Extract the [X, Y] coordinate from the center of the cell holding the provided text.  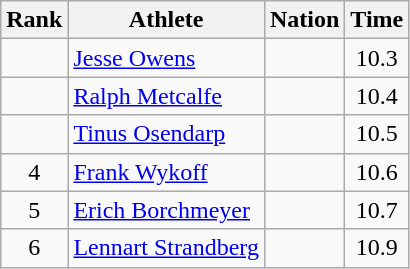
10.5 [377, 134]
4 [34, 172]
10.4 [377, 96]
5 [34, 210]
Time [377, 20]
Ralph Metcalfe [166, 96]
Jesse Owens [166, 58]
10.6 [377, 172]
Nation [304, 20]
6 [34, 248]
Erich Borchmeyer [166, 210]
10.3 [377, 58]
Frank Wykoff [166, 172]
Tinus Osendarp [166, 134]
10.7 [377, 210]
Lennart Strandberg [166, 248]
Athlete [166, 20]
10.9 [377, 248]
Rank [34, 20]
